Return the [X, Y] coordinate for the center point of the cell that contains the specified text.  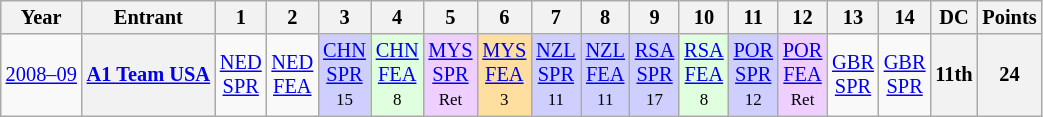
RSASPR17 [654, 75]
CHNFEA8 [398, 75]
3 [344, 17]
Points [1009, 17]
MYSFEA3 [504, 75]
4 [398, 17]
CHNSPR15 [344, 75]
5 [451, 17]
11 [754, 17]
NEDFEA [293, 75]
7 [556, 17]
8 [606, 17]
NEDSPR [241, 75]
NZLSPR11 [556, 75]
11th [954, 75]
PORFEARet [802, 75]
DC [954, 17]
1 [241, 17]
24 [1009, 75]
2008–09 [42, 75]
A1 Team USA [148, 75]
14 [905, 17]
12 [802, 17]
NZLFEA11 [606, 75]
RSAFEA8 [704, 75]
Year [42, 17]
13 [853, 17]
6 [504, 17]
Entrant [148, 17]
2 [293, 17]
MYSSPRRet [451, 75]
10 [704, 17]
9 [654, 17]
PORSPR12 [754, 75]
